Scan for the cell matching the given text and deliver its (x, y) coordinate at center. 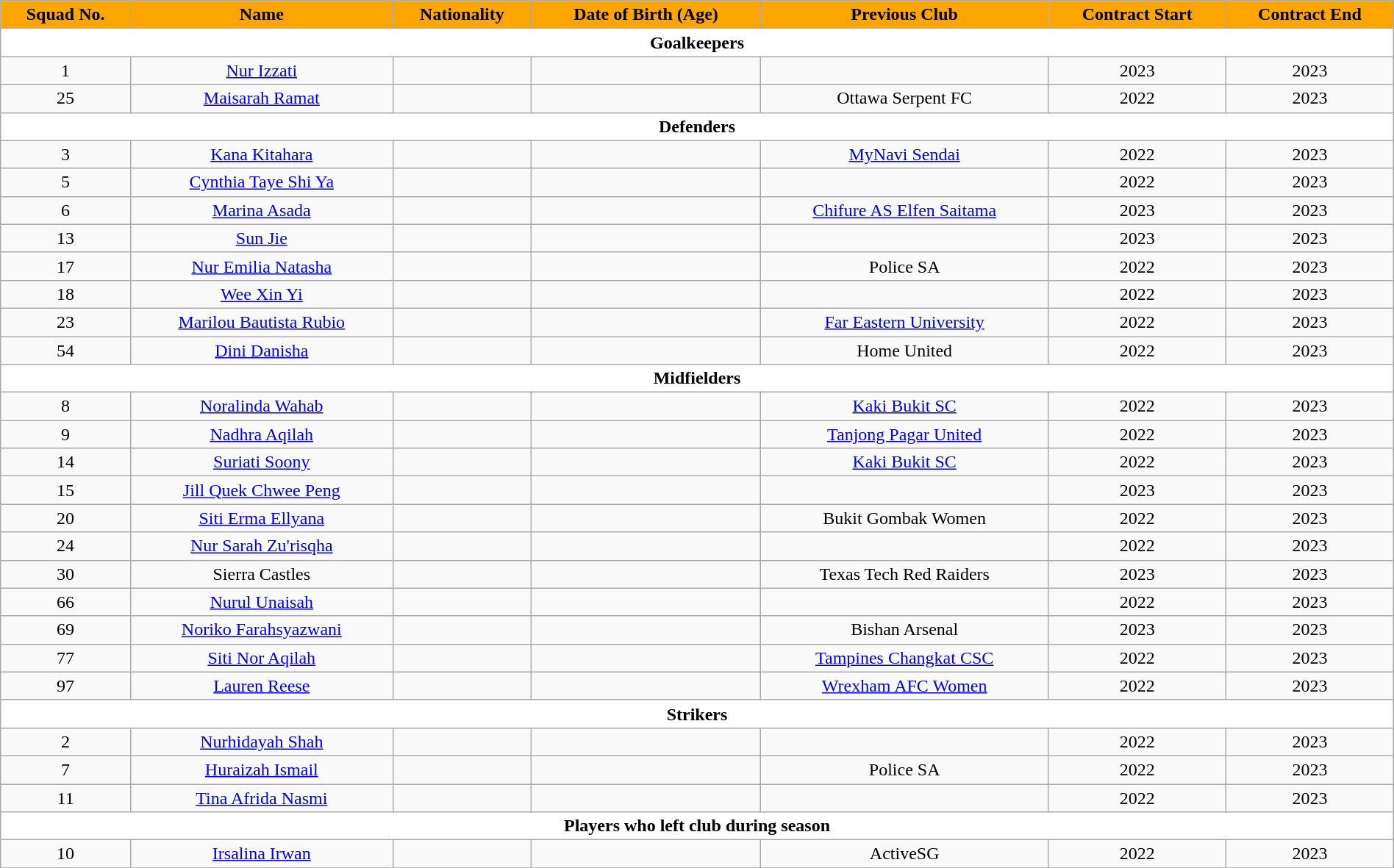
Previous Club (904, 15)
Squad No. (66, 15)
Maisarah Ramat (262, 98)
Huraizah Ismail (262, 770)
Wee Xin Yi (262, 294)
Nationality (462, 15)
Nur Izzati (262, 71)
77 (66, 658)
Bukit Gombak Women (904, 518)
54 (66, 351)
ActiveSG (904, 854)
25 (66, 98)
Contract End (1310, 15)
Chifure AS Elfen Saitama (904, 210)
8 (66, 406)
14 (66, 462)
Marina Asada (262, 210)
9 (66, 434)
Tampines Changkat CSC (904, 658)
69 (66, 630)
Irsalina Irwan (262, 854)
Noralinda Wahab (262, 406)
97 (66, 686)
5 (66, 182)
2 (66, 742)
13 (66, 238)
Goalkeepers (697, 43)
6 (66, 210)
Dini Danisha (262, 351)
Marilou Bautista Rubio (262, 322)
Siti Nor Aqilah (262, 658)
Home United (904, 351)
23 (66, 322)
Nurul Unaisah (262, 602)
Sun Jie (262, 238)
3 (66, 154)
Contract Start (1137, 15)
15 (66, 490)
Kana Kitahara (262, 154)
Texas Tech Red Raiders (904, 574)
Jill Quek Chwee Peng (262, 490)
Nadhra Aqilah (262, 434)
18 (66, 294)
Tina Afrida Nasmi (262, 797)
Name (262, 15)
Far Eastern University (904, 322)
Ottawa Serpent FC (904, 98)
24 (66, 546)
Lauren Reese (262, 686)
Suriati Soony (262, 462)
Players who left club during season (697, 826)
Noriko Farahsyazwani (262, 630)
10 (66, 854)
20 (66, 518)
Wrexham AFC Women (904, 686)
Midfielders (697, 379)
17 (66, 266)
Tanjong Pagar United (904, 434)
30 (66, 574)
Nur Sarah Zu'risqha (262, 546)
MyNavi Sendai (904, 154)
Cynthia Taye Shi Ya (262, 182)
Nur Emilia Natasha (262, 266)
11 (66, 797)
Strikers (697, 714)
Siti Erma Ellyana (262, 518)
Date of Birth (Age) (646, 15)
7 (66, 770)
Defenders (697, 126)
66 (66, 602)
Nurhidayah Shah (262, 742)
Sierra Castles (262, 574)
1 (66, 71)
Bishan Arsenal (904, 630)
